Provide the [X, Y] coordinate of the cell's center where the given text is located.  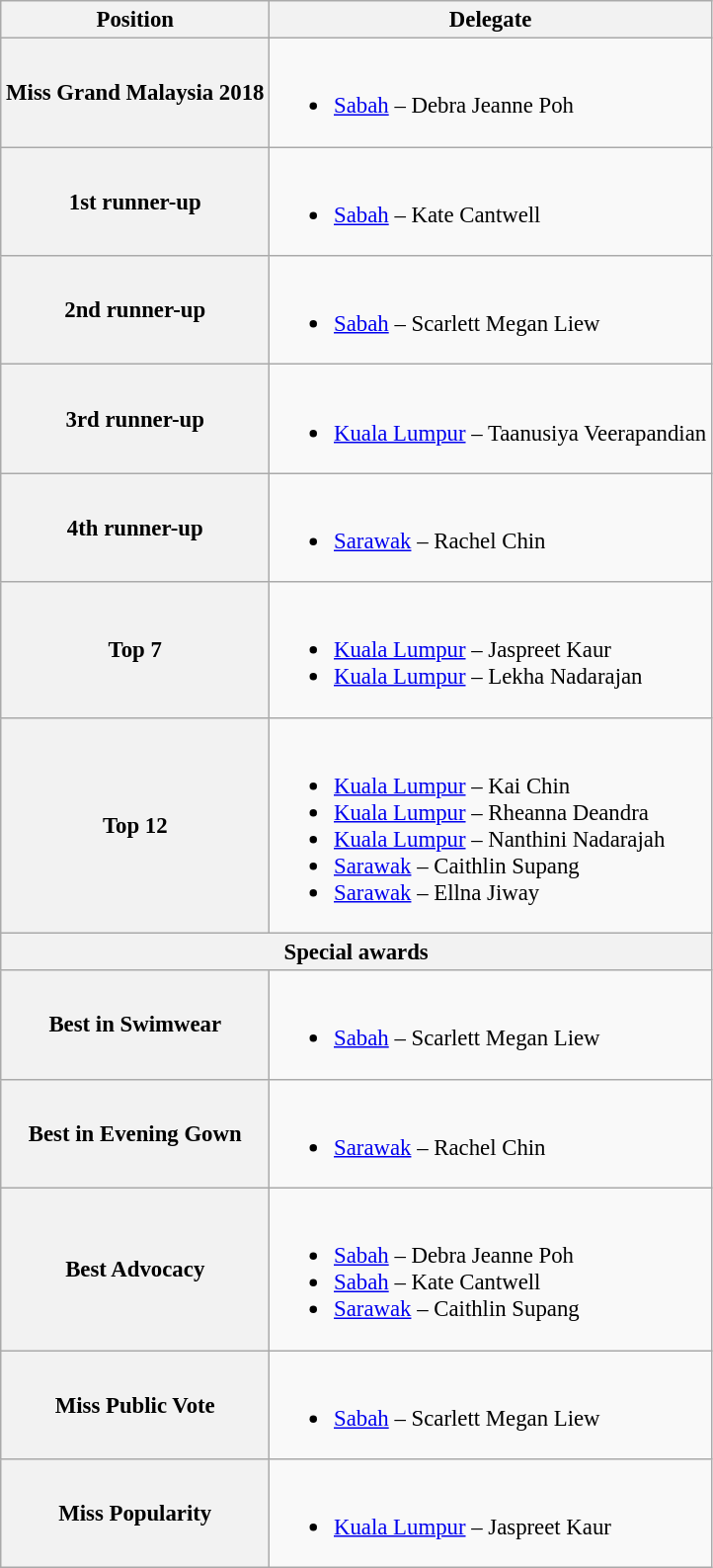
1st runner-up [135, 202]
Best Advocacy [135, 1270]
4th runner-up [135, 528]
Kuala Lumpur – Kai ChinKuala Lumpur – Rheanna DeandraKuala Lumpur – Nanthini NadarajahSarawak – Caithlin SupangSarawak – Ellna Jiway [491, 825]
Kuala Lumpur – Jaspreet KaurKuala Lumpur – Lekha Nadarajan [491, 650]
Top 12 [135, 825]
Special awards [356, 952]
Sabah – Kate Cantwell [491, 202]
3rd runner-up [135, 419]
Kuala Lumpur – Taanusiya Veerapandian [491, 419]
Best in Evening Gown [135, 1133]
Miss Public Vote [135, 1405]
Sabah – Debra Jeanne PohSabah – Kate CantwellSarawak – Caithlin Supang [491, 1270]
2nd runner-up [135, 310]
Kuala Lumpur – Jaspreet Kaur [491, 1514]
Position [135, 20]
Best in Swimwear [135, 1025]
Sabah – Debra Jeanne Poh [491, 93]
Top 7 [135, 650]
Miss Grand Malaysia 2018 [135, 93]
Miss Popularity [135, 1514]
Delegate [491, 20]
